Identify which cell holds the provided text, then report its (X, Y) central coordinate. 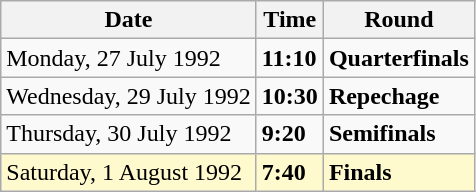
Repechage (398, 96)
Semifinals (398, 134)
Round (398, 20)
9:20 (290, 134)
Time (290, 20)
Saturday, 1 August 1992 (129, 172)
7:40 (290, 172)
Monday, 27 July 1992 (129, 58)
Finals (398, 172)
Thursday, 30 July 1992 (129, 134)
Date (129, 20)
Quarterfinals (398, 58)
Wednesday, 29 July 1992 (129, 96)
11:10 (290, 58)
10:30 (290, 96)
